Identify which cell holds the provided text, then report its (x, y) central coordinate. 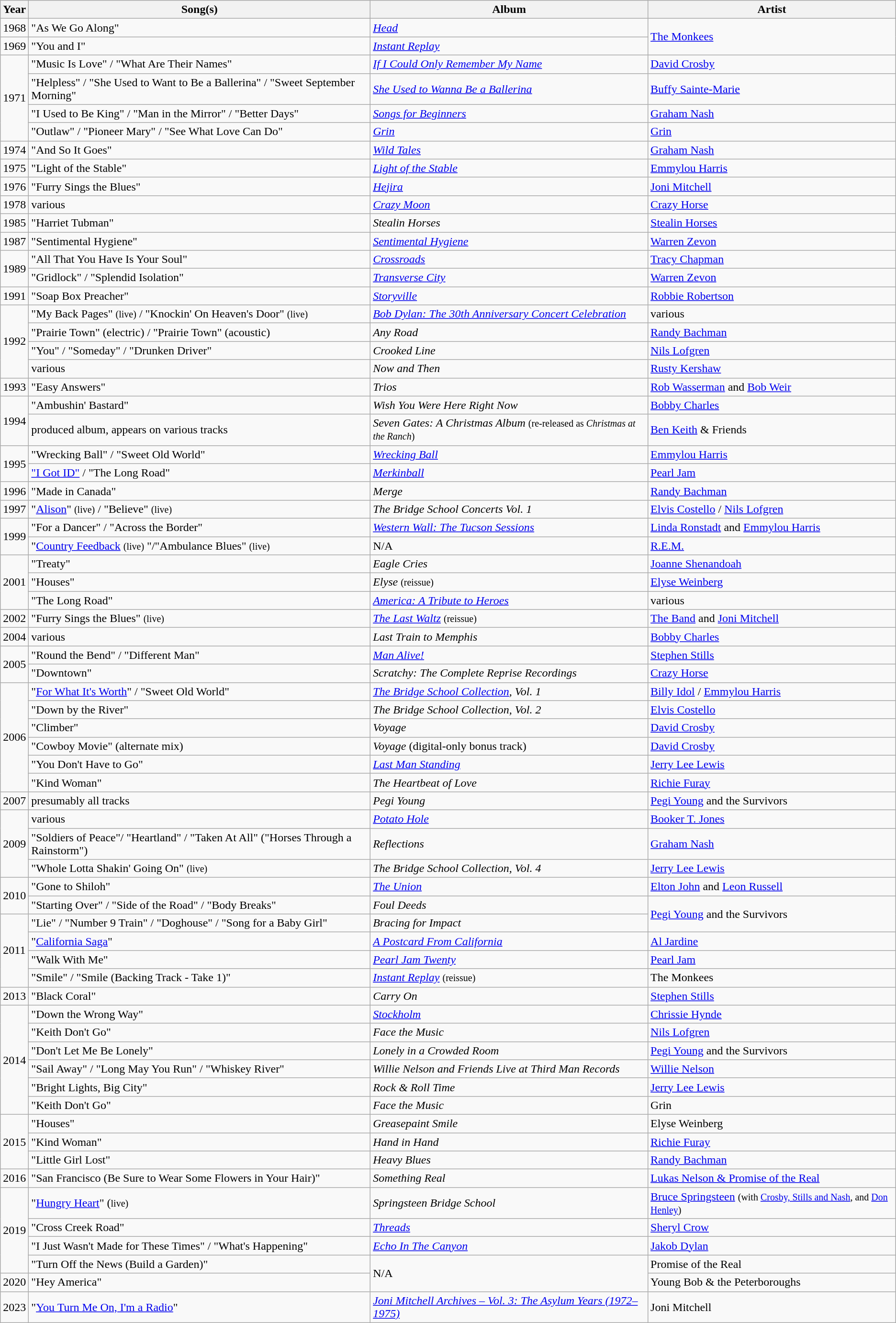
"Gone to Shiloh" (200, 887)
1985 (14, 223)
Trios (509, 387)
"I Just Wasn't Made for These Times" / "What's Happening" (200, 1246)
Hejira (509, 186)
Instant Replay (reissue) (509, 978)
Crazy Moon (509, 204)
"The Long Road" (200, 600)
Booker T. Jones (772, 819)
The Bridge School Collection, Vol. 2 (509, 710)
"Helpless" / "She Used to Want to Be a Ballerina" / "Sweet September Morning" (200, 89)
2016 (14, 1178)
Pegi Young (509, 801)
Chrissie Hynde (772, 1014)
2007 (14, 801)
Transverse City (509, 278)
Voyage (digital-only bonus track) (509, 746)
Elvis Costello (772, 710)
Year (14, 10)
Young Bob & the Peterboroughs (772, 1282)
Wish You Were Here Right Now (509, 405)
"California Saga" (200, 941)
1995 (14, 464)
"Little Girl Lost" (200, 1160)
1978 (14, 204)
2009 (14, 844)
"Sentimental Hygiene" (200, 241)
"As We Go Along" (200, 28)
1975 (14, 168)
The Bridge School Collection, Vol. 1 (509, 691)
"Outlaw" / "Pioneer Mary" / "See What Love Can Do" (200, 132)
Elton John and Leon Russell (772, 887)
Stockholm (509, 1014)
"All That You Have Is Your Soul" (200, 260)
America: A Tribute to Heroes (509, 600)
2010 (14, 896)
Billy Idol / Emmylou Harris (772, 691)
Echo In The Canyon (509, 1246)
Lukas Nelson & Promise of the Real (772, 1178)
"Walk With Me" (200, 960)
R.E.M. (772, 545)
A Postcard From California (509, 941)
"Country Feedback (live) "/"Ambulance Blues" (live) (200, 545)
Reflections (509, 844)
"Ambushin' Bastard" (200, 405)
Wrecking Ball (509, 454)
"Down the Wrong Way" (200, 1014)
The Heartbeat of Love (509, 782)
Rock & Roll Time (509, 1087)
2005 (14, 664)
If I Could Only Remember My Name (509, 64)
Greasepaint Smile (509, 1123)
Bruce Springsteen (with Crosby, Stills and Nash, and Don Henley) (772, 1203)
Voyage (509, 728)
Potato Hole (509, 819)
"Treaty" (200, 564)
Something Real (509, 1178)
Seven Gates: A Christmas Album (re-released as Christmas at the Ranch) (509, 430)
Buffy Sainte-Marie (772, 89)
"You" / "Someday" / "Drunken Driver" (200, 351)
Promise of the Real (772, 1264)
Merge (509, 491)
2013 (14, 996)
"Smile" / "Smile (Backing Track - Take 1)" (200, 978)
Western Wall: The Tucson Sessions (509, 527)
"Gridlock" / "Splendid Isolation" (200, 278)
"Light of the Stable" (200, 168)
1991 (14, 296)
2001 (14, 582)
Bob Dylan: The 30th Anniversary Concert Celebration (509, 314)
Songs for Beginners (509, 113)
2011 (14, 950)
Any Road (509, 332)
Joni Mitchell Archives – Vol. 3: The Asylum Years (1972–1975) (509, 1307)
2002 (14, 619)
"Harriet Tubman" (200, 223)
"Easy Answers" (200, 387)
Sentimental Hygiene (509, 241)
"Bright Lights, Big City" (200, 1087)
Last Train to Memphis (509, 637)
"Furry Sings the Blues" (live) (200, 619)
1987 (14, 241)
Heavy Blues (509, 1160)
Sheryl Crow (772, 1228)
"Music Is Love" / "What Are Their Names" (200, 64)
"Downtown" (200, 673)
"Whole Lotta Shakin' Going On" (live) (200, 869)
Album (509, 10)
1996 (14, 491)
2004 (14, 637)
Crossroads (509, 260)
presumably all tracks (200, 801)
Head (509, 28)
Pearl Jam Twenty (509, 960)
"Soap Box Preacher" (200, 296)
"You Turn Me On, I'm a Radio" (200, 1307)
Rob Wasserman and Bob Weir (772, 387)
Elyse (reissue) (509, 582)
1997 (14, 509)
2014 (14, 1060)
2019 (14, 1231)
She Used to Wanna Be a Ballerina (509, 89)
Linda Ronstadt and Emmylou Harris (772, 527)
"Don't Let Me Be Lonely" (200, 1051)
Scratchy: The Complete Reprise Recordings (509, 673)
Tracy Chapman (772, 260)
"Lie" / "Number 9 Train" / "Doghouse" / "Song for a Baby Girl" (200, 923)
Song(s) (200, 10)
1994 (14, 420)
Jakob Dylan (772, 1246)
Bracing for Impact (509, 923)
Threads (509, 1228)
Instant Replay (509, 46)
The Bridge School Concerts Vol. 1 (509, 509)
"I Used to Be King" / "Man in the Mirror" / "Better Days" (200, 113)
"And So It Goes" (200, 150)
produced album, appears on various tracks (200, 430)
"Hungry Heart" (live) (200, 1203)
"You Don't Have to Go" (200, 764)
Eagle Cries (509, 564)
Man Alive! (509, 655)
"Down by the River" (200, 710)
Joanne Shenandoah (772, 564)
Now and Then (509, 369)
"Soldiers of Peace"/ "Heartland" / "Taken At All" ("Horses Through a Rainstorm") (200, 844)
Hand in Hand (509, 1142)
Storyville (509, 296)
"Made in Canada" (200, 491)
2023 (14, 1307)
1974 (14, 150)
1993 (14, 387)
2006 (14, 737)
Last Man Standing (509, 764)
Foul Deeds (509, 905)
1999 (14, 536)
Springsteen Bridge School (509, 1203)
1971 (14, 98)
Wild Tales (509, 150)
"Alison" (live) / "Believe" (live) (200, 509)
"Furry Sings the Blues" (200, 186)
"Cowboy Movie" (alternate mix) (200, 746)
Crooked Line (509, 351)
"Black Coral" (200, 996)
The Bridge School Collection, Vol. 4 (509, 869)
"Round the Bend" / "Different Man" (200, 655)
Light of the Stable (509, 168)
"Turn Off the News (Build a Garden)" (200, 1264)
2020 (14, 1282)
Carry On (509, 996)
Lonely in a Crowded Room (509, 1051)
1968 (14, 28)
"Starting Over" / "Side of the Road" / "Body Breaks" (200, 905)
"My Back Pages" (live) / "Knockin' On Heaven's Door" (live) (200, 314)
1992 (14, 341)
The Last Waltz (reissue) (509, 619)
"Cross Creek Road" (200, 1228)
Al Jardine (772, 941)
"Climber" (200, 728)
2015 (14, 1142)
"For What It's Worth" / "Sweet Old World" (200, 691)
Robbie Robertson (772, 296)
"You and I" (200, 46)
Ben Keith & Friends (772, 430)
"Sail Away" / "Long May You Run" / "Whiskey River" (200, 1069)
Rusty Kershaw (772, 369)
1976 (14, 186)
"Hey America" (200, 1282)
The Union (509, 887)
Willie Nelson and Friends Live at Third Man Records (509, 1069)
"Wrecking Ball" / "Sweet Old World" (200, 454)
1989 (14, 269)
"Prairie Town" (electric) / "Prairie Town" (acoustic) (200, 332)
Merkinball (509, 473)
Elvis Costello / Nils Lofgren (772, 509)
The Band and Joni Mitchell (772, 619)
"I Got ID" / "The Long Road" (200, 473)
1969 (14, 46)
"For a Dancer" / "Across the Border" (200, 527)
Artist (772, 10)
"San Francisco (Be Sure to Wear Some Flowers in Your Hair)" (200, 1178)
Willie Nelson (772, 1069)
